Identify which cell holds the provided text, then report its [X, Y] central coordinate. 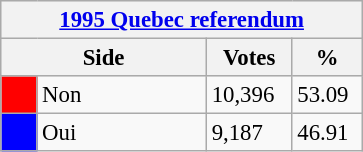
1995 Quebec referendum [182, 20]
Non [122, 95]
9,187 [249, 133]
Oui [122, 133]
10,396 [249, 95]
Side [104, 58]
% [328, 58]
Votes [249, 58]
46.91 [328, 133]
53.09 [328, 95]
